Determine the (X, Y) coordinate at the center of the cell enclosing the given text.  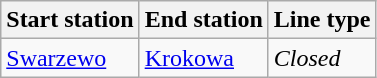
Krokowa (204, 58)
Line type (322, 20)
Closed (322, 58)
Start station (70, 20)
Swarzewo (70, 58)
End station (204, 20)
